For the text-containing cell, return its midpoint in [x, y] coordinate format. 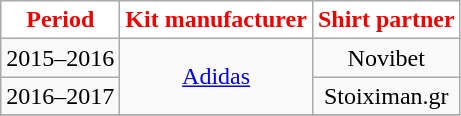
Period [60, 20]
Kit manufacturer [216, 20]
Novibet [386, 58]
Adidas [216, 77]
Stoiximan.gr [386, 96]
2016–2017 [60, 96]
Shirt partner [386, 20]
2015–2016 [60, 58]
